Scan for the cell matching the given text and deliver its (x, y) coordinate at center. 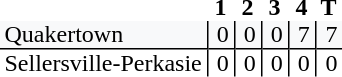
Sellersville-Perkasie (104, 63)
Quakertown (104, 35)
